Extract the (x, y) coordinate from the center of the cell holding the provided text.  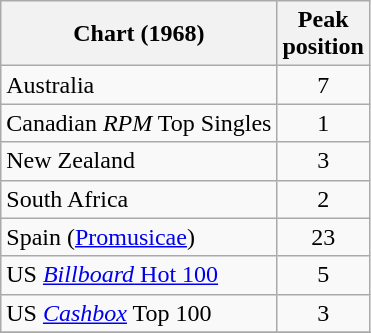
1 (323, 123)
Peak position (323, 34)
US Cashbox Top 100 (139, 313)
Chart (1968) (139, 34)
South Africa (139, 199)
US Billboard Hot 100 (139, 275)
Australia (139, 85)
Canadian RPM Top Singles (139, 123)
Spain (Promusicae) (139, 237)
New Zealand (139, 161)
7 (323, 85)
2 (323, 199)
5 (323, 275)
23 (323, 237)
